Find where the given text appears and provide that cell's center as (x, y) coordinate. 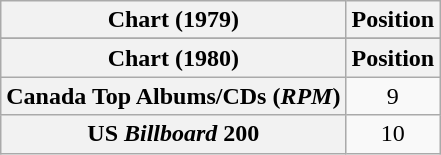
Canada Top Albums/CDs (RPM) (174, 96)
9 (393, 96)
Chart (1979) (174, 20)
Chart (1980) (174, 58)
US Billboard 200 (174, 134)
10 (393, 134)
